Search for the cell housing the specified text and yield its (X, Y) center coordinate. 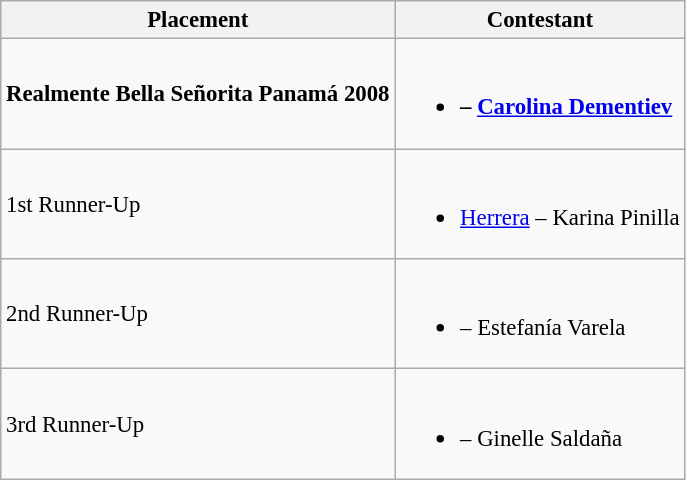
Placement (198, 20)
2nd Runner-Up (198, 314)
3rd Runner-Up (198, 424)
– Carolina Dementiev (540, 94)
Contestant (540, 20)
– Estefanía Varela (540, 314)
Realmente Bella Señorita Panamá 2008 (198, 94)
– Ginelle Saldaña (540, 424)
Herrera – Karina Pinilla (540, 204)
1st Runner-Up (198, 204)
